Output the (X, Y) coordinate of the center of the cell containing the given text.  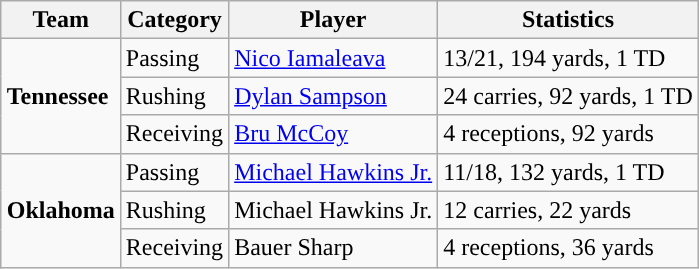
12 carries, 22 yards (568, 210)
Bauer Sharp (334, 248)
Team (60, 20)
Tennessee (60, 96)
Player (334, 20)
Dylan Sampson (334, 96)
13/21, 194 yards, 1 TD (568, 58)
Statistics (568, 20)
11/18, 132 yards, 1 TD (568, 172)
24 carries, 92 yards, 1 TD (568, 96)
Oklahoma (60, 210)
Bru McCoy (334, 134)
4 receptions, 92 yards (568, 134)
Category (174, 20)
4 receptions, 36 yards (568, 248)
Nico Iamaleava (334, 58)
